Search for the cell housing the specified text and yield its (x, y) center coordinate. 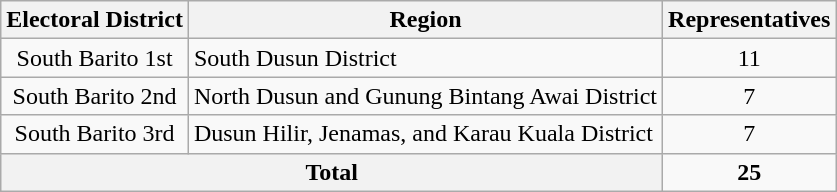
South Barito 3rd (95, 134)
Dusun Hilir, Jenamas, and Karau Kuala District (425, 134)
25 (750, 172)
South Dusun District (425, 58)
11 (750, 58)
North Dusun and Gunung Bintang Awai District (425, 96)
Region (425, 20)
South Barito 1st (95, 58)
South Barito 2nd (95, 96)
Representatives (750, 20)
Total (332, 172)
Electoral District (95, 20)
